Pinpoint the cell where the given text exists, returning its (X, Y) midpoint coordinate. 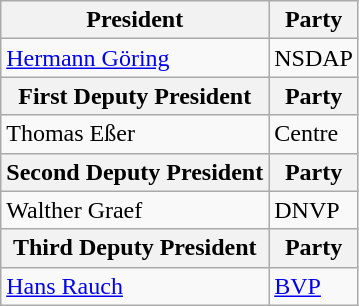
Thomas Eßer (135, 134)
Second Deputy President (135, 172)
Centre (314, 134)
Hermann Göring (135, 58)
Third Deputy President (135, 248)
First Deputy President (135, 96)
NSDAP (314, 58)
President (135, 20)
DNVP (314, 210)
Walther Graef (135, 210)
Hans Rauch (135, 286)
BVP (314, 286)
